Identify which cell holds the provided text, then report its [X, Y] central coordinate. 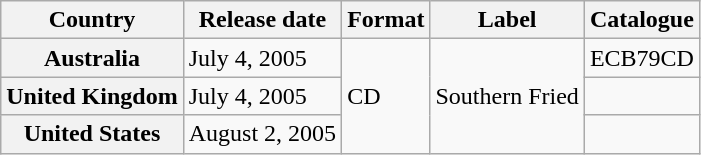
United States [92, 134]
United Kingdom [92, 96]
Country [92, 20]
CD [386, 96]
Southern Fried [507, 96]
Format [386, 20]
ECB79CD [642, 58]
Release date [262, 20]
August 2, 2005 [262, 134]
Australia [92, 58]
Catalogue [642, 20]
Label [507, 20]
